Return [X, Y] of the center of cell containing provided text 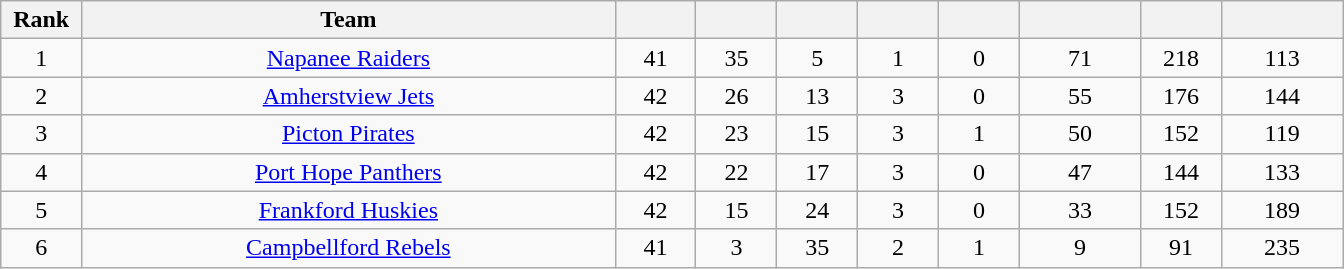
Rank [42, 20]
Frankford Huskies [349, 210]
Napanee Raiders [349, 58]
47 [1080, 172]
17 [818, 172]
176 [1182, 96]
113 [1282, 58]
Picton Pirates [349, 134]
6 [42, 248]
119 [1282, 134]
24 [818, 210]
55 [1080, 96]
22 [736, 172]
91 [1182, 248]
133 [1282, 172]
189 [1282, 210]
Amherstview Jets [349, 96]
9 [1080, 248]
13 [818, 96]
Port Hope Panthers [349, 172]
Team [349, 20]
26 [736, 96]
Campbellford Rebels [349, 248]
50 [1080, 134]
235 [1282, 248]
23 [736, 134]
33 [1080, 210]
4 [42, 172]
218 [1182, 58]
71 [1080, 58]
